Identify which cell holds the provided text, then report its [X, Y] central coordinate. 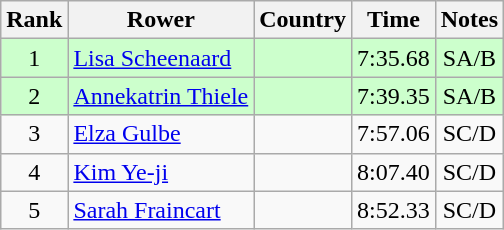
7:57.06 [393, 134]
8:07.40 [393, 172]
Country [303, 20]
3 [34, 134]
2 [34, 96]
7:39.35 [393, 96]
4 [34, 172]
Sarah Fraincart [161, 210]
Rower [161, 20]
Lisa Scheenaard [161, 58]
Kim Ye-ji [161, 172]
7:35.68 [393, 58]
8:52.33 [393, 210]
5 [34, 210]
1 [34, 58]
Time [393, 20]
Rank [34, 20]
Annekatrin Thiele [161, 96]
Notes [469, 20]
Elza Gulbe [161, 134]
